Pinpoint the cell where the given text exists, returning its (X, Y) midpoint coordinate. 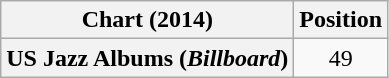
Position (341, 20)
Chart (2014) (148, 20)
US Jazz Albums (Billboard) (148, 58)
49 (341, 58)
